Return (X, Y) of the center of cell containing provided text 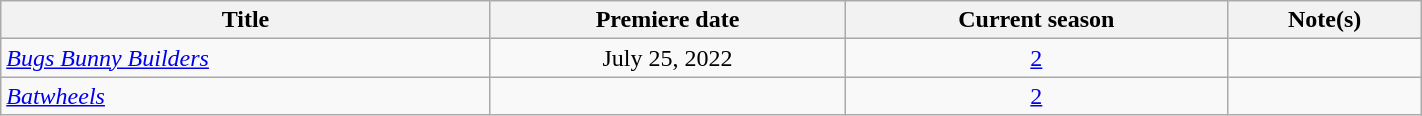
Title (246, 20)
Premiere date (668, 20)
Current season (1036, 20)
Note(s) (1324, 20)
Bugs Bunny Builders (246, 58)
Batwheels (246, 96)
July 25, 2022 (668, 58)
